Determine the (X, Y) coordinate at the center of the cell enclosing the given text.  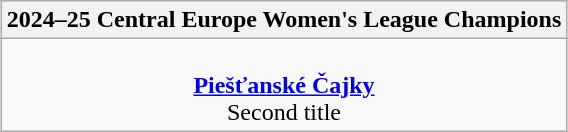
2024–25 Central Europe Women's League Champions (284, 20)
Piešťanské ČajkySecond title (284, 85)
